Capture the cell that displays the provided text and extract its (x, y) central coordinate. 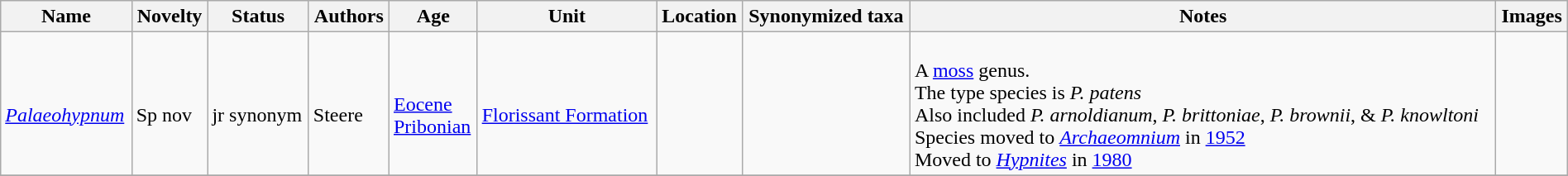
Palaeohypnum (66, 104)
Status (258, 17)
Notes (1202, 17)
jr synonym (258, 104)
Name (66, 17)
Images (1532, 17)
Steere (349, 104)
Authors (349, 17)
EocenePribonian (433, 104)
Location (700, 17)
Age (433, 17)
Florissant Formation (566, 104)
Unit (566, 17)
Sp nov (170, 104)
Synonymized taxa (827, 17)
Novelty (170, 17)
